Locate the cell with the specified text and output its (X, Y) center coordinate. 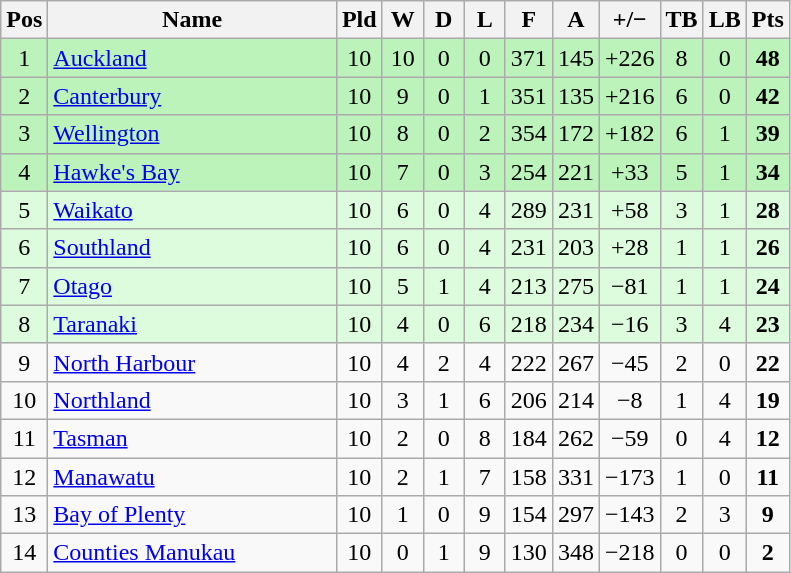
Northland (192, 400)
+216 (630, 96)
D (444, 20)
−8 (630, 400)
+/− (630, 20)
Counties Manukau (192, 553)
289 (528, 210)
L (484, 20)
331 (576, 477)
172 (576, 134)
24 (768, 286)
39 (768, 134)
−59 (630, 438)
+58 (630, 210)
130 (528, 553)
−173 (630, 477)
Pos (24, 20)
19 (768, 400)
218 (528, 324)
Bay of Plenty (192, 515)
−143 (630, 515)
222 (528, 362)
Tasman (192, 438)
262 (576, 438)
+226 (630, 58)
348 (576, 553)
221 (576, 172)
W (402, 20)
Otago (192, 286)
13 (24, 515)
−81 (630, 286)
275 (576, 286)
14 (24, 553)
Southland (192, 248)
213 (528, 286)
Pld (359, 20)
Wellington (192, 134)
−218 (630, 553)
LB (724, 20)
North Harbour (192, 362)
214 (576, 400)
26 (768, 248)
+182 (630, 134)
354 (528, 134)
135 (576, 96)
22 (768, 362)
28 (768, 210)
158 (528, 477)
−45 (630, 362)
−16 (630, 324)
42 (768, 96)
351 (528, 96)
Hawke's Bay (192, 172)
Waikato (192, 210)
F (528, 20)
145 (576, 58)
297 (576, 515)
+28 (630, 248)
Canterbury (192, 96)
Taranaki (192, 324)
206 (528, 400)
48 (768, 58)
184 (528, 438)
234 (576, 324)
+33 (630, 172)
34 (768, 172)
Name (192, 20)
371 (528, 58)
Manawatu (192, 477)
203 (576, 248)
254 (528, 172)
154 (528, 515)
23 (768, 324)
TB (682, 20)
267 (576, 362)
Auckland (192, 58)
A (576, 20)
Pts (768, 20)
